Return the [x, y] coordinate for the center point of the cell that contains the specified text.  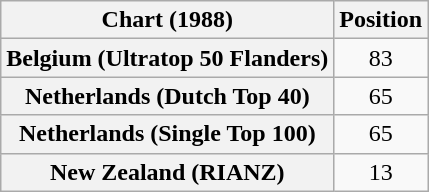
Belgium (Ultratop 50 Flanders) [168, 58]
13 [381, 172]
Position [381, 20]
New Zealand (RIANZ) [168, 172]
83 [381, 58]
Chart (1988) [168, 20]
Netherlands (Dutch Top 40) [168, 96]
Netherlands (Single Top 100) [168, 134]
